Scan for the cell matching the given text and deliver its (X, Y) coordinate at center. 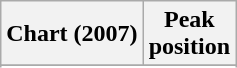
Peakposition (189, 34)
Chart (2007) (72, 34)
